Capture the cell that displays the provided text and extract its [X, Y] central coordinate. 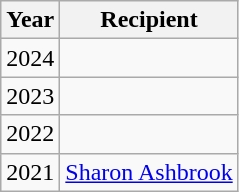
Recipient [149, 20]
2023 [30, 96]
2021 [30, 172]
2022 [30, 134]
2024 [30, 58]
Year [30, 20]
Sharon Ashbrook [149, 172]
